Provide the [X, Y] coordinate of the cell's center where the given text is located.  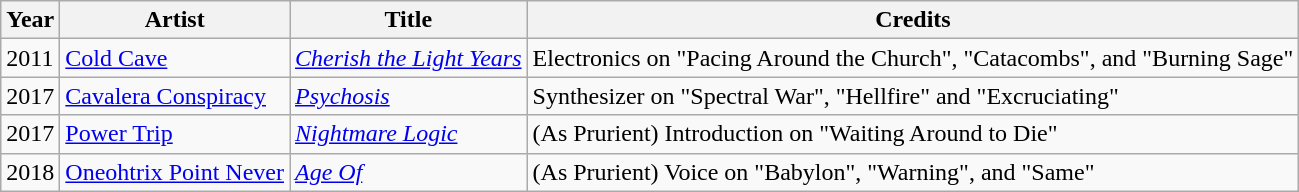
2011 [30, 58]
Artist [175, 20]
Title [409, 20]
Nightmare Logic [409, 134]
Cherish the Light Years [409, 58]
Power Trip [175, 134]
Synthesizer on "Spectral War", "Hellfire" and "Excruciating" [913, 96]
Oneohtrix Point Never [175, 172]
2018 [30, 172]
Electronics on "Pacing Around the Church", "Catacombs", and "Burning Sage" [913, 58]
Age Of [409, 172]
(As Prurient) Introduction on "Waiting Around to Die" [913, 134]
Cavalera Conspiracy [175, 96]
Cold Cave [175, 58]
Credits [913, 20]
(As Prurient) Voice on "Babylon", "Warning", and "Same" [913, 172]
Year [30, 20]
Psychosis [409, 96]
